Output the (X, Y) coordinate of the center of the cell containing the given text.  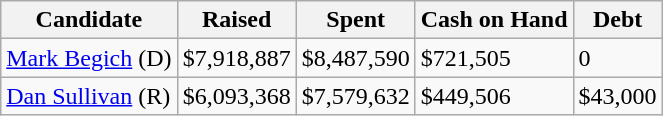
Spent (356, 20)
Mark Begich (D) (89, 58)
Dan Sullivan (R) (89, 96)
$7,918,887 (236, 58)
Cash on Hand (494, 20)
0 (618, 58)
Raised (236, 20)
$8,487,590 (356, 58)
$6,093,368 (236, 96)
$43,000 (618, 96)
Candidate (89, 20)
Debt (618, 20)
$721,505 (494, 58)
$7,579,632 (356, 96)
$449,506 (494, 96)
